Search for the cell housing the specified text and yield its (x, y) center coordinate. 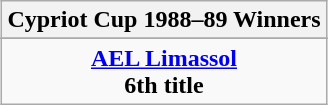
AEL Limassol6th title (164, 72)
Cypriot Cup 1988–89 Winners (164, 20)
